Return the [X, Y] coordinate for the center point of the cell that contains the specified text.  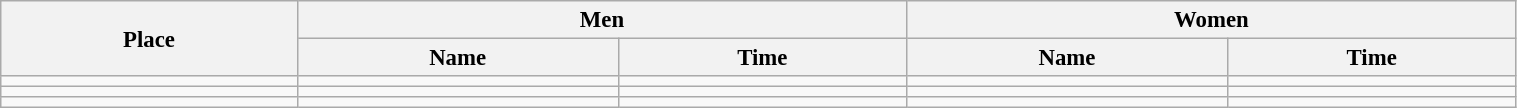
Place [150, 38]
Women [1212, 20]
Men [602, 20]
